Find where the given text appears and provide that cell's center as [X, Y] coordinate. 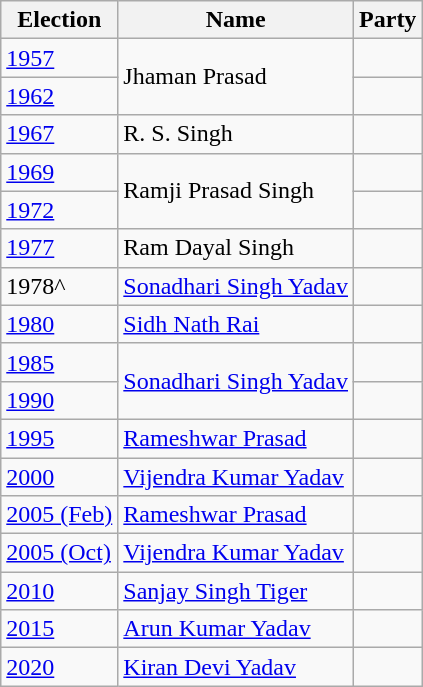
2005 (Oct) [60, 553]
Arun Kumar Yadav [236, 629]
1957 [60, 58]
Ramji Prasad Singh [236, 191]
Jhaman Prasad [236, 77]
Sidh Nath Rai [236, 324]
1980 [60, 324]
Ram Dayal Singh [236, 248]
1972 [60, 210]
1962 [60, 96]
1990 [60, 400]
1969 [60, 172]
1967 [60, 134]
1978^ [60, 286]
R. S. Singh [236, 134]
1977 [60, 248]
2000 [60, 477]
2010 [60, 591]
Election [60, 20]
1985 [60, 362]
2020 [60, 667]
1995 [60, 438]
2005 (Feb) [60, 515]
Sanjay Singh Tiger [236, 591]
2015 [60, 629]
Kiran Devi Yadav [236, 667]
Party [388, 20]
Name [236, 20]
